Detect which cell encompasses the target text, then output its (X, Y) center coordinate. 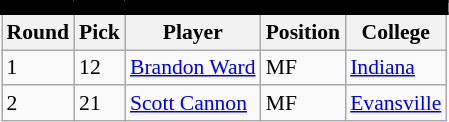
Player (193, 32)
Position (303, 32)
Evansville (396, 104)
12 (100, 68)
2 (38, 104)
Round (38, 32)
Brandon Ward (193, 68)
Scott Cannon (193, 104)
Indiana (396, 68)
1 (38, 68)
21 (100, 104)
College (396, 32)
Pick (100, 32)
